Locate the cell with the specified text and output its (X, Y) center coordinate. 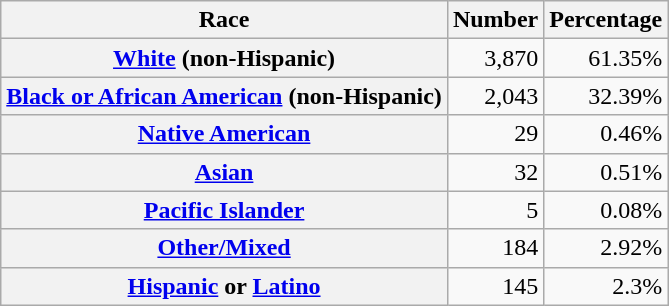
Other/Mixed (224, 248)
Asian (224, 172)
2.3% (606, 286)
3,870 (495, 58)
White (non-Hispanic) (224, 58)
32 (495, 172)
61.35% (606, 58)
Native American (224, 134)
2.92% (606, 248)
32.39% (606, 96)
Race (224, 20)
0.46% (606, 134)
145 (495, 286)
Percentage (606, 20)
Black or African American (non-Hispanic) (224, 96)
0.08% (606, 210)
Hispanic or Latino (224, 286)
29 (495, 134)
5 (495, 210)
2,043 (495, 96)
184 (495, 248)
Number (495, 20)
Pacific Islander (224, 210)
0.51% (606, 172)
